For the text-containing cell, return its midpoint in [x, y] coordinate format. 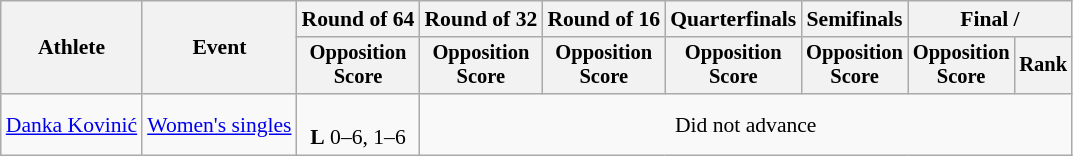
Rank [1043, 66]
Final / [990, 19]
Did not advance [746, 124]
Quarterfinals [733, 19]
Round of 64 [358, 19]
L 0–6, 1–6 [358, 124]
Round of 16 [604, 19]
Event [219, 48]
Danka Kovinić [72, 124]
Athlete [72, 48]
Semifinals [854, 19]
Round of 32 [480, 19]
Women's singles [219, 124]
